Search for the cell housing the specified text and yield its [x, y] center coordinate. 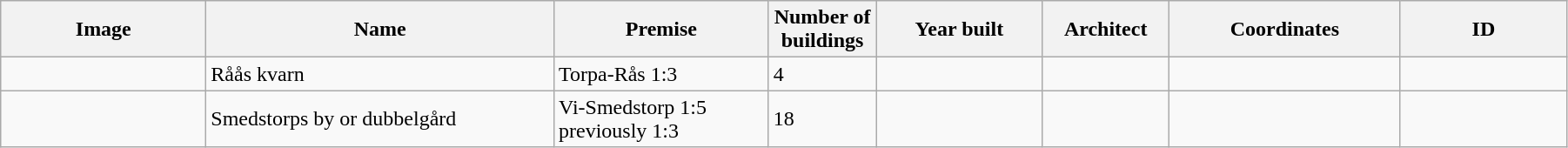
Coordinates [1284, 30]
18 [822, 118]
Premise [661, 30]
Architect [1105, 30]
Number ofbuildings [822, 30]
Smedstorps by or dubbelgård [380, 118]
Råås kvarn [380, 74]
Vi-Smedstorp 1:5previously 1:3 [661, 118]
Image [104, 30]
4 [822, 74]
Torpa-Rås 1:3 [661, 74]
Name [380, 30]
Year built [959, 30]
ID [1483, 30]
